Provide the [x, y] coordinate of the cell's center where the given text is located.  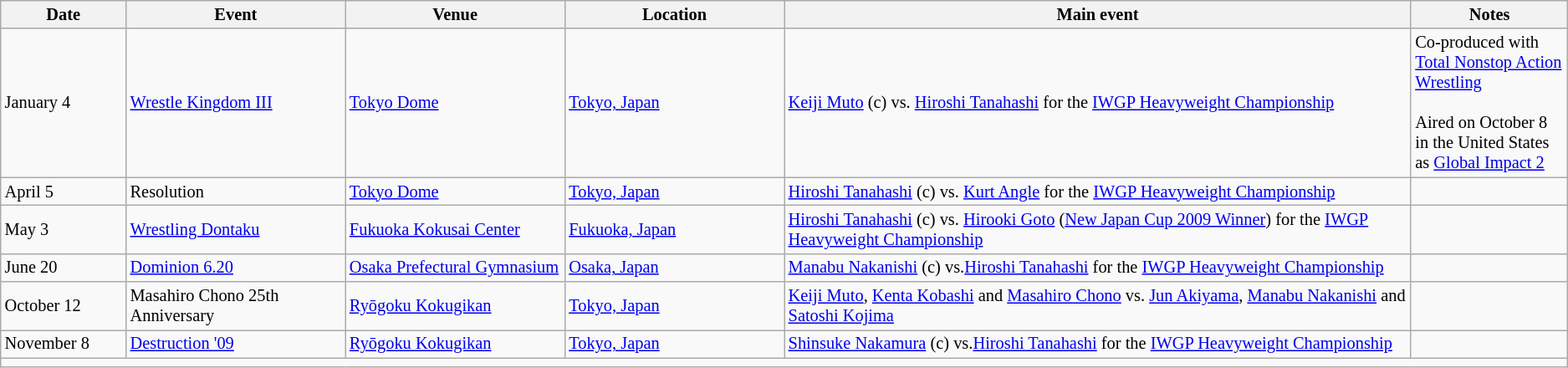
Date [64, 14]
Destruction '09 [236, 344]
Keiji Muto, Kenta Kobashi and Masahiro Chono vs. Jun Akiyama, Manabu Nakanishi and Satoshi Kojima [1098, 306]
May 3 [64, 229]
Location [674, 14]
October 12 [64, 306]
Event [236, 14]
Notes [1489, 14]
Resolution [236, 192]
Fukuoka Kokusai Center [455, 229]
April 5 [64, 192]
Hiroshi Tanahashi (c) vs. Hirooki Goto (New Japan Cup 2009 Winner) for the IWGP Heavyweight Championship [1098, 229]
Shinsuke Nakamura (c) vs.Hiroshi Tanahashi for the IWGP Heavyweight Championship [1098, 344]
Keiji Muto (c) vs. Hiroshi Tanahashi for the IWGP Heavyweight Championship [1098, 103]
Fukuoka, Japan [674, 229]
Osaka Prefectural Gymnasium [455, 268]
November 8 [64, 344]
Osaka, Japan [674, 268]
Main event [1098, 14]
Hiroshi Tanahashi (c) vs. Kurt Angle for the IWGP Heavyweight Championship [1098, 192]
Co-produced with Total Nonstop Action WrestlingAired on October 8 in the United States as Global Impact 2 [1489, 103]
Wrestling Dontaku [236, 229]
January 4 [64, 103]
Venue [455, 14]
Manabu Nakanishi (c) vs.Hiroshi Tanahashi for the IWGP Heavyweight Championship [1098, 268]
Masahiro Chono 25th Anniversary [236, 306]
Dominion 6.20 [236, 268]
June 20 [64, 268]
Wrestle Kingdom III [236, 103]
